For the text-containing cell, return its midpoint in [x, y] coordinate format. 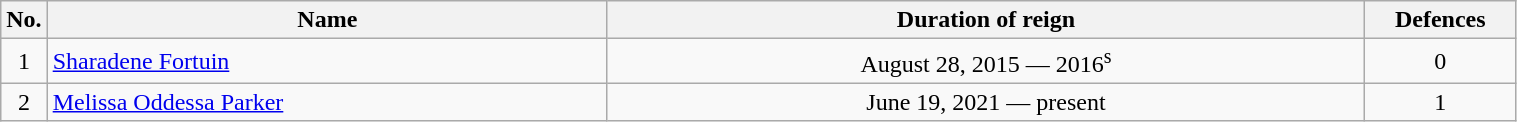
Melissa Oddessa Parker [327, 102]
No. [24, 20]
2 [24, 102]
Defences [1441, 20]
Sharadene Fortuin [327, 62]
June 19, 2021 — present [986, 102]
Name [327, 20]
Duration of reign [986, 20]
August 28, 2015 — 2016s [986, 62]
0 [1441, 62]
